Extract the (x, y) coordinate from the center of the cell holding the provided text.  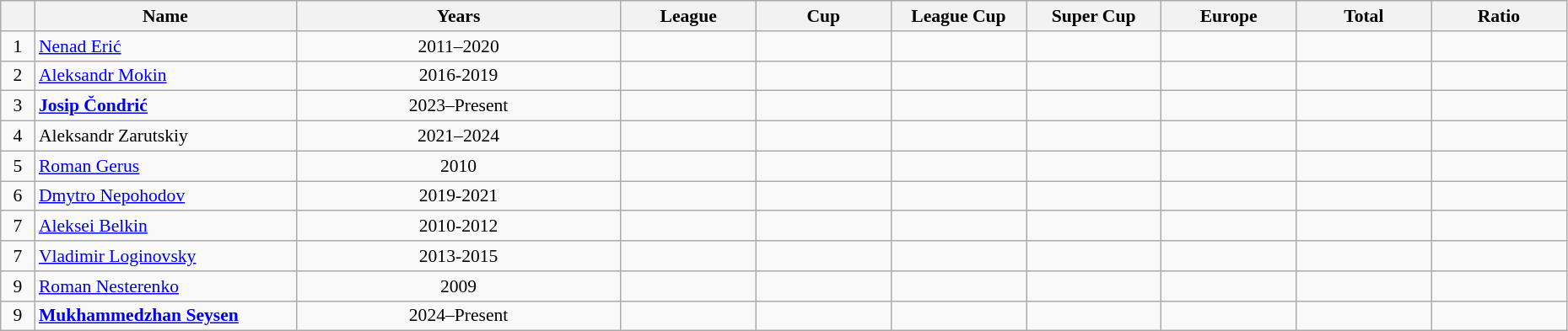
2019-2021 (459, 196)
Aleksei Belkin (165, 227)
League (688, 16)
2011–2020 (459, 46)
Total (1364, 16)
2013-2015 (459, 256)
6 (18, 196)
Super Cup (1093, 16)
2010-2012 (459, 227)
Aleksandr Mokin (165, 76)
2021–2024 (459, 136)
2024–Present (459, 316)
League Cup (958, 16)
Roman Nesterenko (165, 286)
Dmytro Nepohodov (165, 196)
Roman Gerus (165, 166)
2016-2019 (459, 76)
Mukhammedzhan Seysen (165, 316)
Cup (823, 16)
2010 (459, 166)
2 (18, 76)
Ratio (1499, 16)
Aleksandr Zarutskiy (165, 136)
Josip Čondrić (165, 106)
2023–Present (459, 106)
Europe (1229, 16)
5 (18, 166)
Years (459, 16)
2009 (459, 286)
1 (18, 46)
3 (18, 106)
Nenad Erić (165, 46)
4 (18, 136)
Name (165, 16)
Vladimir Loginovsky (165, 256)
